Capture the cell that displays the provided text and extract its (X, Y) central coordinate. 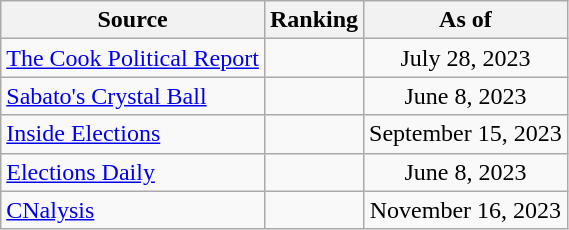
November 16, 2023 (466, 210)
September 15, 2023 (466, 134)
The Cook Political Report (133, 58)
Elections Daily (133, 172)
Sabato's Crystal Ball (133, 96)
Inside Elections (133, 134)
CNalysis (133, 210)
As of (466, 20)
Ranking (314, 20)
July 28, 2023 (466, 58)
Source (133, 20)
